Search for the cell housing the specified text and yield its [x, y] center coordinate. 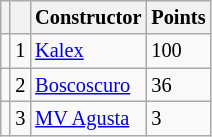
2 [20, 85]
Points [178, 17]
Kalex [88, 51]
1 [20, 51]
100 [178, 51]
Boscoscuro [88, 85]
36 [178, 85]
MV Agusta [88, 118]
Constructor [88, 17]
